Output the (X, Y) coordinate of the center of the cell containing the given text.  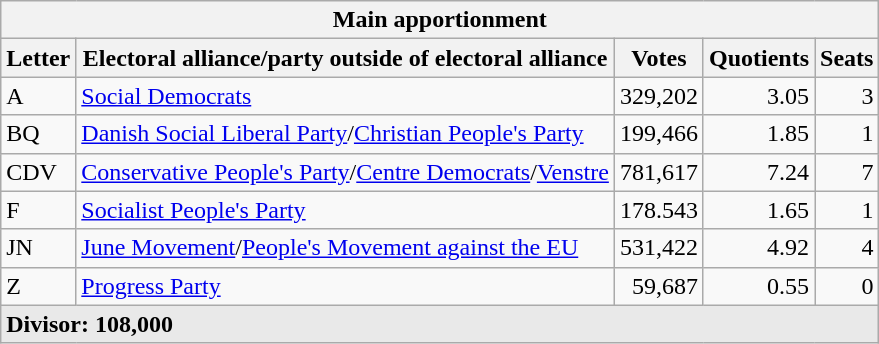
4 (847, 248)
June Movement/People's Movement against the EU (346, 248)
329,202 (658, 96)
Votes (658, 58)
Main apportionment (440, 20)
7.24 (758, 172)
178.543 (658, 210)
Social Democrats (346, 96)
0 (847, 286)
Z (38, 286)
Socialist People's Party (346, 210)
59,687 (658, 286)
Conservative People's Party/Centre Democrats/Venstre (346, 172)
Seats (847, 58)
1.85 (758, 134)
JN (38, 248)
3.05 (758, 96)
Quotients (758, 58)
7 (847, 172)
4.92 (758, 248)
1.65 (758, 210)
Divisor: 108,000 (440, 324)
781,617 (658, 172)
Letter (38, 58)
3 (847, 96)
Electoral alliance/party outside of electoral alliance (346, 58)
A (38, 96)
BQ (38, 134)
Progress Party (346, 286)
F (38, 210)
199,466 (658, 134)
0.55 (758, 286)
531,422 (658, 248)
Danish Social Liberal Party/Christian People's Party (346, 134)
CDV (38, 172)
